Determine the (X, Y) coordinate at the center of the cell enclosing the given text.  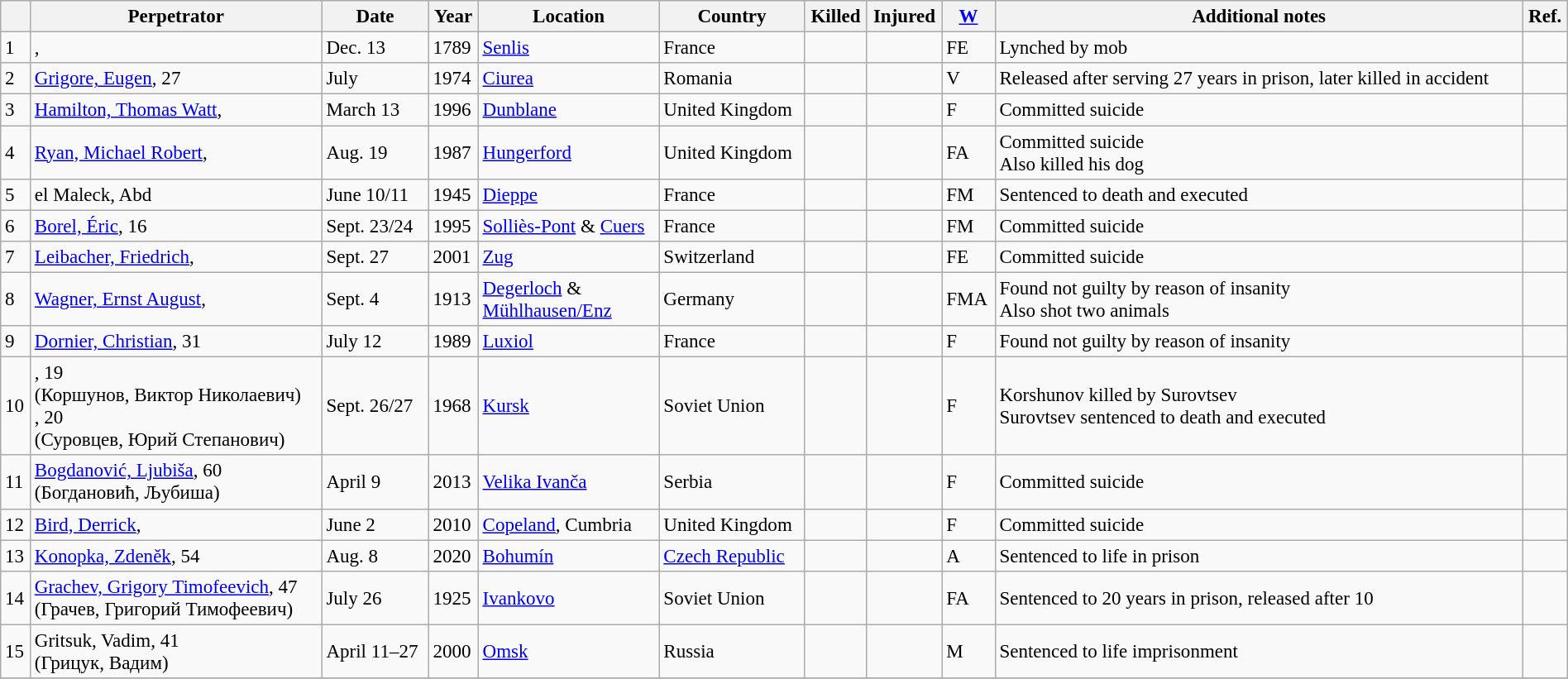
Aug. 8 (375, 556)
2013 (453, 483)
4 (16, 152)
Ciurea (569, 79)
, (175, 48)
Grigore, Eugen, 27 (175, 79)
Czech Republic (732, 556)
FMA (968, 299)
June 2 (375, 524)
Luxiol (569, 342)
Date (375, 17)
Committed suicide Also killed his dog (1259, 152)
2 (16, 79)
Zug (569, 257)
Sentenced to life in prison (1259, 556)
Year (453, 17)
, 19 (Коршунов, Виктор Николаевич) , 20 (Суровцев, Юрий Степанович) (175, 407)
1913 (453, 299)
Dieppe (569, 195)
el Maleck, Abd (175, 195)
Sentenced to death and executed (1259, 195)
Aug. 19 (375, 152)
6 (16, 226)
1974 (453, 79)
7 (16, 257)
April 11–27 (375, 652)
Ivankovo (569, 599)
Bogdanović, Ljubiša, 60(Богдановић, Љубиша) (175, 483)
Grachev, Grigory Timofeevich, 47 (Грачев, Григорий Тимофеевич) (175, 599)
Sept. 27 (375, 257)
Degerloch & Mühlhausen/Enz (569, 299)
Switzerland (732, 257)
2000 (453, 652)
Germany (732, 299)
Found not guilty by reason of insanity (1259, 342)
10 (16, 407)
Released after serving 27 years in prison, later killed in accident (1259, 79)
Kursk (569, 407)
W (968, 17)
Solliès-Pont & Cuers (569, 226)
11 (16, 483)
13 (16, 556)
2020 (453, 556)
1987 (453, 152)
Injured (905, 17)
Sept. 4 (375, 299)
2001 (453, 257)
Copeland, Cumbria (569, 524)
3 (16, 110)
V (968, 79)
Sept. 26/27 (375, 407)
Killed (835, 17)
1989 (453, 342)
1945 (453, 195)
Sentenced to life imprisonment (1259, 652)
Bohumín (569, 556)
Location (569, 17)
Sept. 23/24 (375, 226)
Hungerford (569, 152)
Ref. (1545, 17)
8 (16, 299)
12 (16, 524)
July (375, 79)
Serbia (732, 483)
Country (732, 17)
Dec. 13 (375, 48)
Korshunov killed by SurovtsevSurovtsev sentenced to death and executed (1259, 407)
1996 (453, 110)
Hamilton, Thomas Watt, (175, 110)
Dornier, Christian, 31 (175, 342)
Found not guilty by reason of insanity Also shot two animals (1259, 299)
Perpetrator (175, 17)
Romania (732, 79)
2010 (453, 524)
Lynched by mob (1259, 48)
Wagner, Ernst August, (175, 299)
A (968, 556)
Ryan, Michael Robert, (175, 152)
14 (16, 599)
March 13 (375, 110)
1925 (453, 599)
Konopka, Zdeněk, 54 (175, 556)
1995 (453, 226)
1 (16, 48)
Additional notes (1259, 17)
Borel, Éric, 16 (175, 226)
Gritsuk, Vadim, 41 (Грицук, Вадим) (175, 652)
Senlis (569, 48)
July 26 (375, 599)
Velika Ivanča (569, 483)
1968 (453, 407)
July 12 (375, 342)
April 9 (375, 483)
15 (16, 652)
5 (16, 195)
M (968, 652)
Dunblane (569, 110)
Omsk (569, 652)
Leibacher, Friedrich, (175, 257)
Sentenced to 20 years in prison, released after 10 (1259, 599)
9 (16, 342)
Russia (732, 652)
1789 (453, 48)
June 10/11 (375, 195)
Bird, Derrick, (175, 524)
